Pinpoint the cell where the given text exists, returning its (x, y) midpoint coordinate. 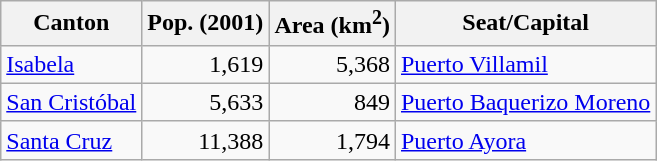
5,368 (332, 64)
Pop. (2001) (206, 24)
San Cristóbal (72, 102)
Isabela (72, 64)
1,794 (332, 140)
Puerto Baquerizo Moreno (525, 102)
11,388 (206, 140)
Puerto Villamil (525, 64)
Canton (72, 24)
1,619 (206, 64)
Puerto Ayora (525, 140)
Area (km2) (332, 24)
Seat/Capital (525, 24)
849 (332, 102)
Santa Cruz (72, 140)
5,633 (206, 102)
